Detect which cell encompasses the target text, then output its [x, y] center coordinate. 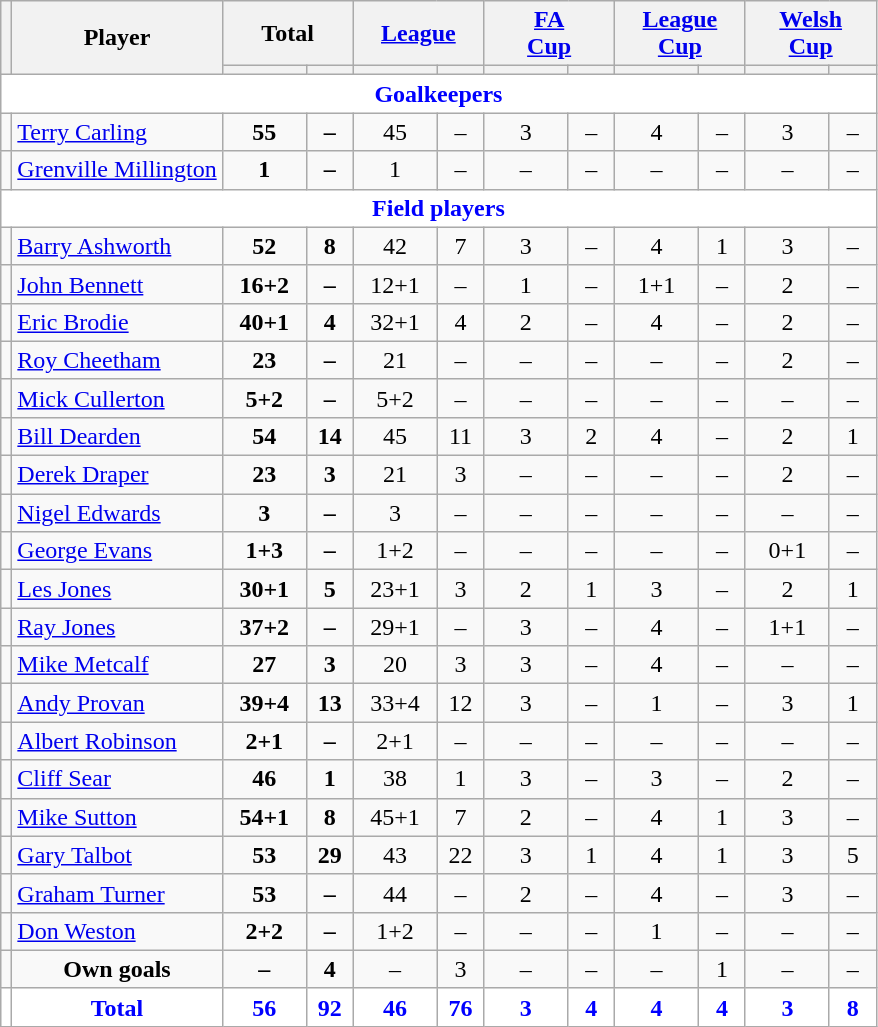
Don Weston [117, 931]
11 [460, 437]
Mike Sutton [117, 817]
52 [264, 246]
16+2 [264, 284]
Goalkeepers [438, 94]
Mike Metcalf [117, 665]
Own goals [117, 969]
30+1 [264, 589]
Andy Provan [117, 703]
Player [117, 38]
38 [395, 779]
32+1 [395, 322]
Ray Jones [117, 627]
92 [330, 1007]
Eric Brodie [117, 322]
22 [460, 855]
John Bennett [117, 284]
Field players [438, 208]
12 [460, 703]
2+2 [264, 931]
37+2 [264, 627]
LeagueCup [680, 34]
23+1 [395, 589]
Cliff Sear [117, 779]
Nigel Edwards [117, 513]
56 [264, 1007]
Les Jones [117, 589]
Gary Talbot [117, 855]
Mick Cullerton [117, 398]
39+4 [264, 703]
13 [330, 703]
54+1 [264, 817]
Grenville Millington [117, 170]
54 [264, 437]
20 [395, 665]
Barry Ashworth [117, 246]
29+1 [395, 627]
42 [395, 246]
Graham Turner [117, 893]
Derek Draper [117, 475]
Bill Dearden [117, 437]
27 [264, 665]
12+1 [395, 284]
FACup [550, 34]
George Evans [117, 551]
40+1 [264, 322]
League [418, 34]
45+1 [395, 817]
Albert Robinson [117, 741]
Terry Carling [117, 132]
Roy Cheetham [117, 360]
WelshCup [810, 34]
43 [395, 855]
33+4 [395, 703]
14 [330, 437]
44 [395, 893]
76 [460, 1007]
0+1 [787, 551]
29 [330, 855]
55 [264, 132]
1+3 [264, 551]
